For the text-containing cell, return its midpoint in [X, Y] coordinate format. 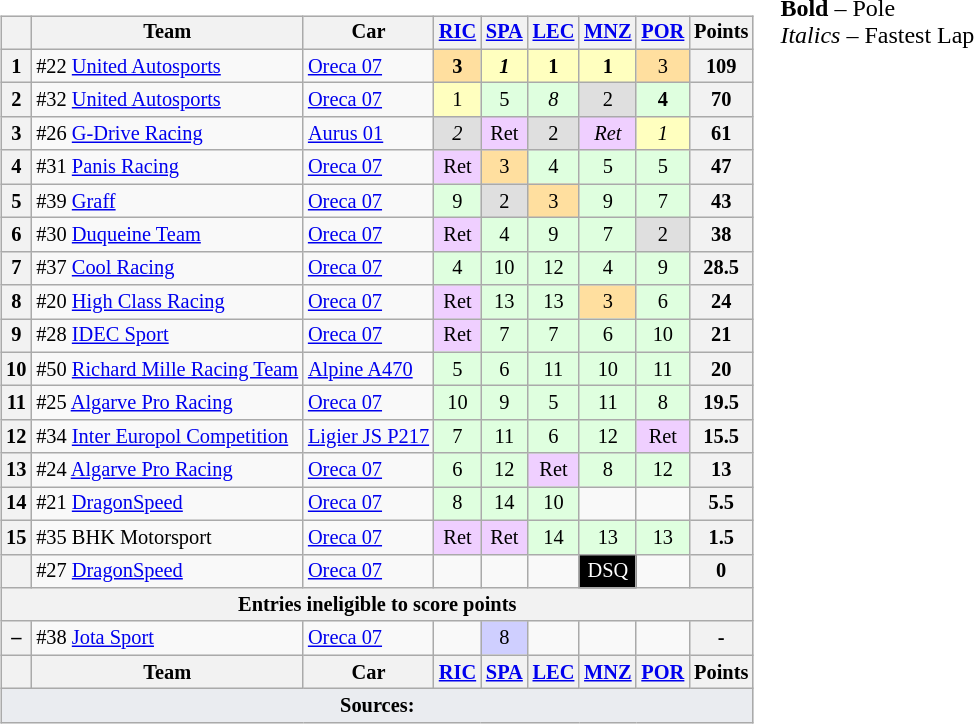
0 [721, 571]
#39 Graff [167, 201]
Ligier JS P217 [368, 437]
109 [721, 66]
#35 BHK Motorsport [167, 537]
19.5 [721, 403]
38 [721, 235]
5.5 [721, 504]
#26 G-Drive Racing [167, 134]
21 [721, 336]
#37 Cool Racing [167, 268]
24 [721, 302]
#22 United Autosports [167, 66]
Entries ineligible to score points [377, 605]
#31 Panis Racing [167, 167]
1.5 [721, 537]
43 [721, 201]
#27 DragonSpeed [167, 571]
#34 Inter Europol Competition [167, 437]
15 [16, 537]
Sources: [377, 706]
Alpine A470 [368, 369]
61 [721, 134]
Aurus 01 [368, 134]
DSQ [608, 571]
#21 DragonSpeed [167, 504]
– [16, 638]
#25 Algarve Pro Racing [167, 403]
#24 Algarve Pro Racing [167, 470]
#38 Jota Sport [167, 638]
15.5 [721, 437]
47 [721, 167]
#50 Richard Mille Racing Team [167, 369]
70 [721, 100]
#28 IDEC Sport [167, 336]
#30 Duqueine Team [167, 235]
20 [721, 369]
28.5 [721, 268]
#32 United Autosports [167, 100]
- [721, 638]
#20 High Class Racing [167, 302]
